From the cell containing the given text, extract its center point as [X, Y] coordinate. 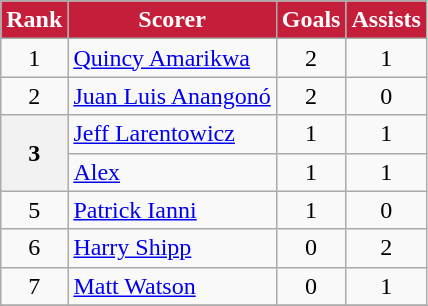
Matt Watson [172, 286]
Harry Shipp [172, 248]
3 [34, 153]
5 [34, 210]
Scorer [172, 20]
Alex [172, 172]
Quincy Amarikwa [172, 58]
Rank [34, 20]
6 [34, 248]
Juan Luis Anangonó [172, 96]
Jeff Larentowicz [172, 134]
Patrick Ianni [172, 210]
Assists [386, 20]
Goals [311, 20]
7 [34, 286]
